Locate the cell with the specified text and output its [X, Y] center coordinate. 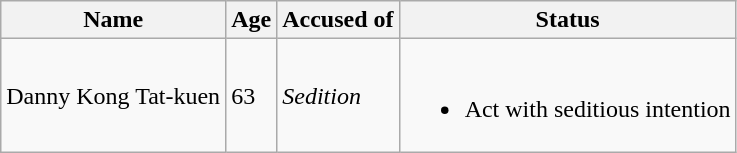
63 [252, 96]
Accused of [338, 20]
Age [252, 20]
Danny Kong Tat-kuen [114, 96]
Name [114, 20]
Act with seditious intention [568, 96]
Status [568, 20]
Sedition [338, 96]
